Capture the cell that displays the provided text and extract its [x, y] central coordinate. 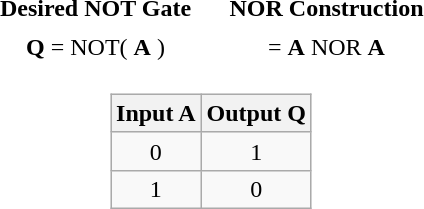
Output Q [256, 113]
Input A [156, 113]
